Pinpoint the cell where the given text exists, returning its [x, y] midpoint coordinate. 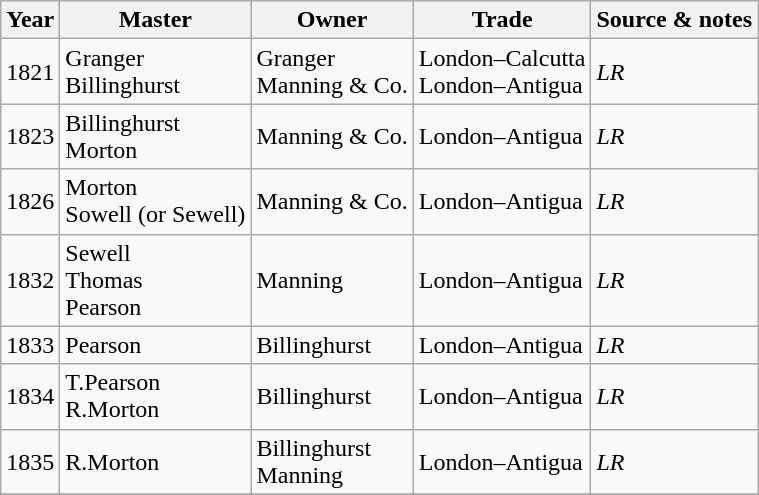
Source & notes [674, 20]
1826 [30, 202]
Year [30, 20]
GrangerManning & Co. [332, 72]
Manning [332, 280]
Owner [332, 20]
MortonSowell (or Sewell) [156, 202]
Trade [502, 20]
GrangerBillinghurst [156, 72]
1821 [30, 72]
1835 [30, 462]
BillinghurstManning [332, 462]
SewellThomasPearson [156, 280]
T.PearsonR.Morton [156, 396]
R.Morton [156, 462]
1834 [30, 396]
1833 [30, 345]
Master [156, 20]
London–CalcuttaLondon–Antigua [502, 72]
1832 [30, 280]
1823 [30, 136]
Pearson [156, 345]
BillinghurstMorton [156, 136]
